Find where the given text appears and provide that cell's center as (X, Y) coordinate. 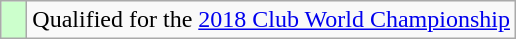
Qualified for the 2018 Club World Championship (272, 20)
